Find where the given text appears and provide that cell's center as (x, y) coordinate. 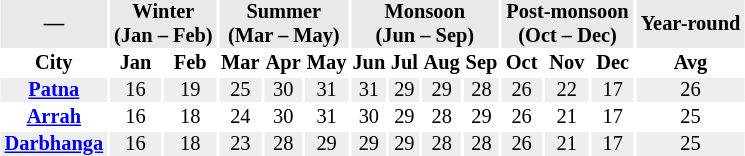
Aug (442, 63)
Darbhanga (54, 144)
19 (190, 90)
Avg (690, 63)
Year-round (690, 24)
Jul (404, 63)
Feb (190, 63)
Apr (283, 63)
Nov (567, 63)
24 (241, 117)
Jan (136, 63)
Patna (54, 90)
Sep (481, 63)
Jun (369, 63)
May (326, 63)
22 (567, 90)
City (54, 63)
Winter(Jan – Feb) (163, 24)
Arrah (54, 117)
Monsoon(Jun – Sep) (425, 24)
Mar (241, 63)
— (54, 24)
23 (241, 144)
Dec (613, 63)
Oct (522, 63)
Post-monsoon(Oct – Dec) (568, 24)
Summer(Mar – May) (284, 24)
